Identify which cell holds the provided text, then report its (X, Y) central coordinate. 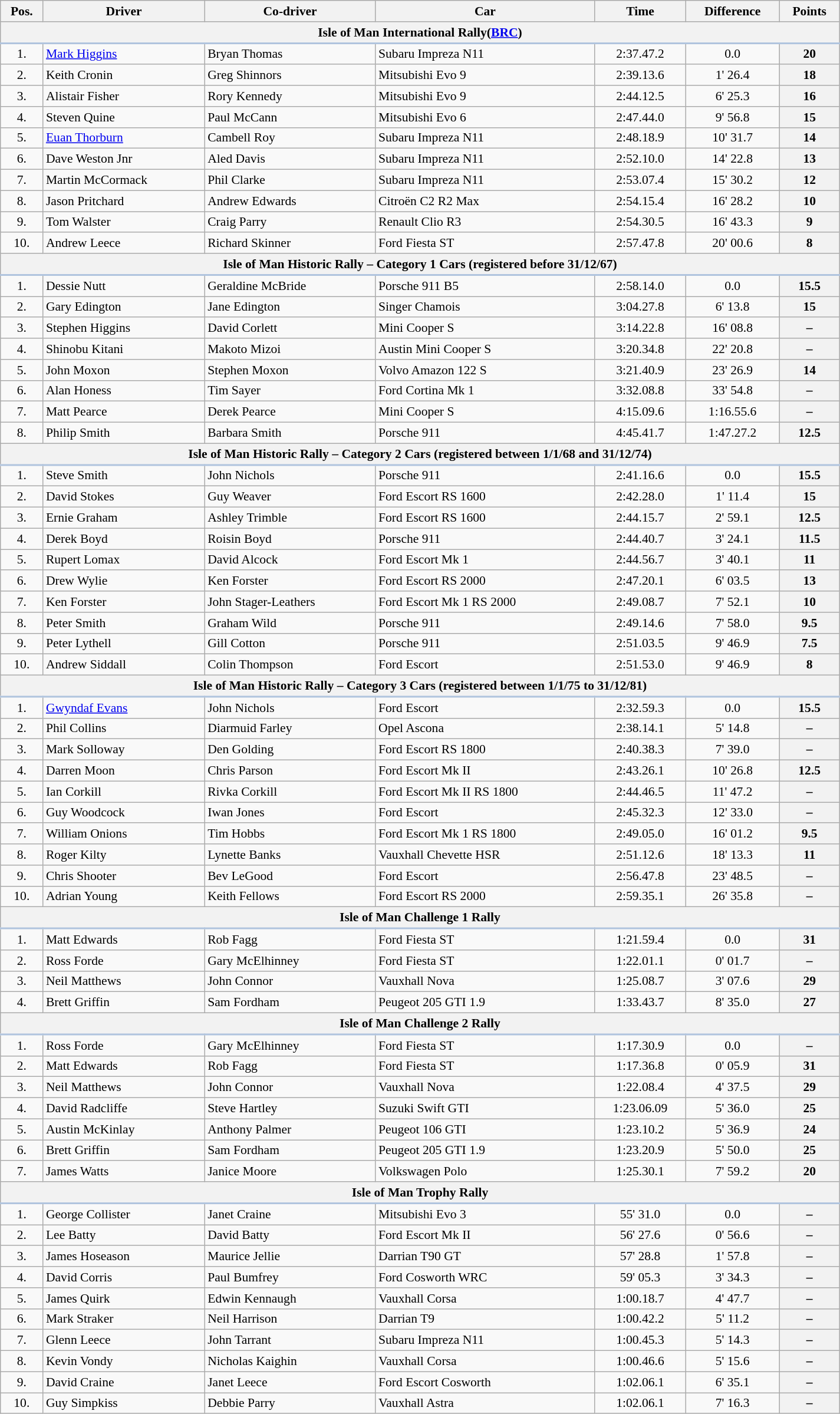
James Watts (124, 1172)
23' 48.5 (732, 876)
Darrian T9 (485, 1319)
1:22.08.4 (640, 1087)
26' 35.8 (732, 896)
2:39.13.6 (640, 75)
Keith Cronin (124, 75)
8' 35.0 (732, 1003)
Tim Hobbs (290, 834)
12' 33.0 (732, 813)
Ford Cortina Mk 1 (485, 391)
11' 47.2 (732, 792)
Barbara Smith (290, 433)
Ashley Trimble (290, 518)
9' 56.8 (732, 117)
Aled Davis (290, 159)
2:59.35.1 (640, 896)
2:48.18.9 (640, 138)
Phil Collins (124, 729)
Austin McKinlay (124, 1129)
Shinobu Kitani (124, 349)
Tom Walster (124, 222)
Jane Edington (290, 307)
Dessie Nutt (124, 286)
1:33.43.7 (640, 1003)
Den Golding (290, 750)
Isle of Man Challenge 1 Rally (420, 918)
16' 28.2 (732, 201)
Volvo Amazon 122 S (485, 370)
Ford Escort Mk 1 (485, 560)
Vauxhall Chevette HSR (485, 855)
Peter Smith (124, 623)
Maurice Jellie (290, 1257)
2' 59.1 (732, 518)
Stephen Moxon (290, 370)
2:38.14.1 (640, 729)
Gary Edington (124, 307)
Janet Leece (290, 1382)
Andrew Siddall (124, 665)
Graham Wild (290, 623)
Derek Boyd (124, 539)
2:49.05.0 (640, 834)
18' 13.3 (732, 855)
Roger Kilty (124, 855)
27 (809, 1003)
Suzuki Swift GTI (485, 1109)
Citroën C2 R2 Max (485, 201)
Ernie Graham (124, 518)
2:44.15.7 (640, 518)
1' 26.4 (732, 75)
Phil Clarke (290, 180)
Iwan Jones (290, 813)
Opel Ascona (485, 729)
3:21.40.9 (640, 370)
Rivka Corkill (290, 792)
James Hoseason (124, 1257)
0' 56.6 (732, 1235)
Martin McCormack (124, 180)
2:44.56.7 (640, 560)
5' 15.6 (732, 1362)
1:00.18.7 (640, 1298)
Time (640, 11)
1:17.36.8 (640, 1066)
Vauxhall Astra (485, 1403)
Colin Thompson (290, 665)
David Corlett (290, 328)
Keith Fellows (290, 896)
Kevin Vondy (124, 1362)
William Onions (124, 834)
Jason Pritchard (124, 201)
Mark Solloway (124, 750)
2:41.16.6 (640, 476)
6' 25.3 (732, 96)
Chris Parson (290, 771)
2:54.15.4 (640, 201)
2:58.14.0 (640, 286)
Co-driver (290, 11)
Lynette Banks (290, 855)
1:21.59.4 (640, 939)
59' 05.3 (640, 1277)
Points (809, 11)
2:43.26.1 (640, 771)
Philip Smith (124, 433)
1:25.30.1 (640, 1172)
16' 08.8 (732, 328)
Diarmuid Farley (290, 729)
Car (485, 11)
Andrew Leece (124, 243)
Adrian Young (124, 896)
2:45.32.3 (640, 813)
1:17.30.9 (640, 1045)
Mark Straker (124, 1319)
Roisin Boyd (290, 539)
9 (809, 222)
2:42.28.0 (640, 497)
Isle of Man Trophy Rally (420, 1192)
3' 34.3 (732, 1277)
Edwin Kennaugh (290, 1298)
55' 31.0 (640, 1214)
1:23.20.9 (640, 1151)
1:47.27.2 (732, 433)
Mitsubishi Evo 3 (485, 1214)
Darrian T90 GT (485, 1257)
Makoto Mizoi (290, 349)
Bev LeGood (290, 876)
2:51.12.6 (640, 855)
David Batty (290, 1235)
2:44.40.7 (640, 539)
3' 24.1 (732, 539)
1:23.06.09 (640, 1109)
John Tarrant (290, 1340)
6' 03.5 (732, 581)
15' 30.2 (732, 180)
David Stokes (124, 497)
Difference (732, 11)
Driver (124, 11)
David Craine (124, 1382)
Rory Kennedy (290, 96)
Peter Lythell (124, 644)
David Corris (124, 1277)
1' 57.8 (732, 1257)
Euan Thorburn (124, 138)
2:51.03.5 (640, 644)
20' 00.6 (732, 243)
Isle of Man Historic Rally – Category 3 Cars (registered between 1/1/75 to 31/12/81) (420, 686)
5' 36.0 (732, 1109)
Guy Woodcock (124, 813)
1:00.45.3 (640, 1340)
Richard Skinner (290, 243)
1:22.01.1 (640, 961)
12 (809, 180)
5' 50.0 (732, 1151)
1:23.10.2 (640, 1129)
4' 37.5 (732, 1087)
5' 11.2 (732, 1319)
2:57.47.8 (640, 243)
7' 16.3 (732, 1403)
3:20.34.8 (640, 349)
Guy Simpkiss (124, 1403)
Anthony Palmer (290, 1129)
Cambell Roy (290, 138)
14' 22.8 (732, 159)
7' 39.0 (732, 750)
Drew Wylie (124, 581)
7' 59.2 (732, 1172)
Peugeot 106 GTI (485, 1129)
Geraldine McBride (290, 286)
Andrew Edwards (290, 201)
Isle of Man Challenge 2 Rally (420, 1024)
2:44.12.5 (640, 96)
Renault Clio R3 (485, 222)
16' 01.2 (732, 834)
56' 27.6 (640, 1235)
Ford Escort Mk 1 RS 2000 (485, 602)
David Alcock (290, 560)
Rupert Lomax (124, 560)
Paul McCann (290, 117)
4:15.09.6 (640, 412)
1:00.42.2 (640, 1319)
10' 26.8 (732, 771)
7' 58.0 (732, 623)
Neil Harrison (290, 1319)
Mark Higgins (124, 54)
10' 31.7 (732, 138)
Alan Honess (124, 391)
23' 26.9 (732, 370)
2:47.20.1 (640, 581)
Steve Hartley (290, 1109)
7.5 (809, 644)
Lee Batty (124, 1235)
Stephen Higgins (124, 328)
Greg Shinnors (290, 75)
2:53.07.4 (640, 180)
1:16.55.6 (732, 412)
11.5 (809, 539)
Isle of Man Historic Rally – Category 1 Cars (registered before 31/12/67) (420, 264)
5' 36.9 (732, 1129)
1:25.08.7 (640, 981)
Pos. (22, 11)
Isle of Man International Rally(BRC) (420, 32)
5' 14.3 (732, 1340)
Craig Parry (290, 222)
3' 07.6 (732, 981)
Ford Escort RS 1800 (485, 750)
6' 35.1 (732, 1382)
2:52.10.0 (640, 159)
Ian Corkill (124, 792)
George Collister (124, 1214)
James Quirk (124, 1298)
John Moxon (124, 370)
Debbie Parry (290, 1403)
Guy Weaver (290, 497)
Isle of Man Historic Rally – Category 2 Cars (registered between 1/1/68 and 31/12/74) (420, 454)
Steve Smith (124, 476)
Gwyndaf Evans (124, 707)
4:45.41.7 (640, 433)
2:51.53.0 (640, 665)
Austin Mini Cooper S (485, 349)
2:47.44.0 (640, 117)
16' 43.3 (732, 222)
Tim Sayer (290, 391)
2:32.59.3 (640, 707)
24 (809, 1129)
33' 54.8 (732, 391)
Bryan Thomas (290, 54)
David Radcliffe (124, 1109)
Dave Weston Jnr (124, 159)
Janet Craine (290, 1214)
22' 20.8 (732, 349)
Chris Shooter (124, 876)
Ford Escort Mk II RS 1800 (485, 792)
2:49.14.6 (640, 623)
Ford Cosworth WRC (485, 1277)
1' 11.4 (732, 497)
2:56.47.8 (640, 876)
Volkswagen Polo (485, 1172)
2:44.46.5 (640, 792)
Ford Escort Mk 1 RS 1800 (485, 834)
Mitsubishi Evo 6 (485, 117)
57' 28.8 (640, 1257)
2:49.08.7 (640, 602)
5' 14.8 (732, 729)
Janice Moore (290, 1172)
2:37.47.2 (640, 54)
John Stager-Leathers (290, 602)
0' 01.7 (732, 961)
Paul Bumfrey (290, 1277)
Ford Escort Cosworth (485, 1382)
Derek Pearce (290, 412)
Nicholas Kaighin (290, 1362)
7' 52.1 (732, 602)
Steven Quine (124, 117)
Gill Cotton (290, 644)
18 (809, 75)
4' 47.7 (732, 1298)
1:00.46.6 (640, 1362)
6' 13.8 (732, 307)
2:54.30.5 (640, 222)
3' 40.1 (732, 560)
Darren Moon (124, 771)
2:40.38.3 (640, 750)
Glenn Leece (124, 1340)
Alistair Fisher (124, 96)
0' 05.9 (732, 1066)
Singer Chamois (485, 307)
16 (809, 96)
Porsche 911 B5 (485, 286)
3:14.22.8 (640, 328)
3:04.27.8 (640, 307)
Matt Pearce (124, 412)
3:32.08.8 (640, 391)
